Search for the cell housing the specified text and yield its (x, y) center coordinate. 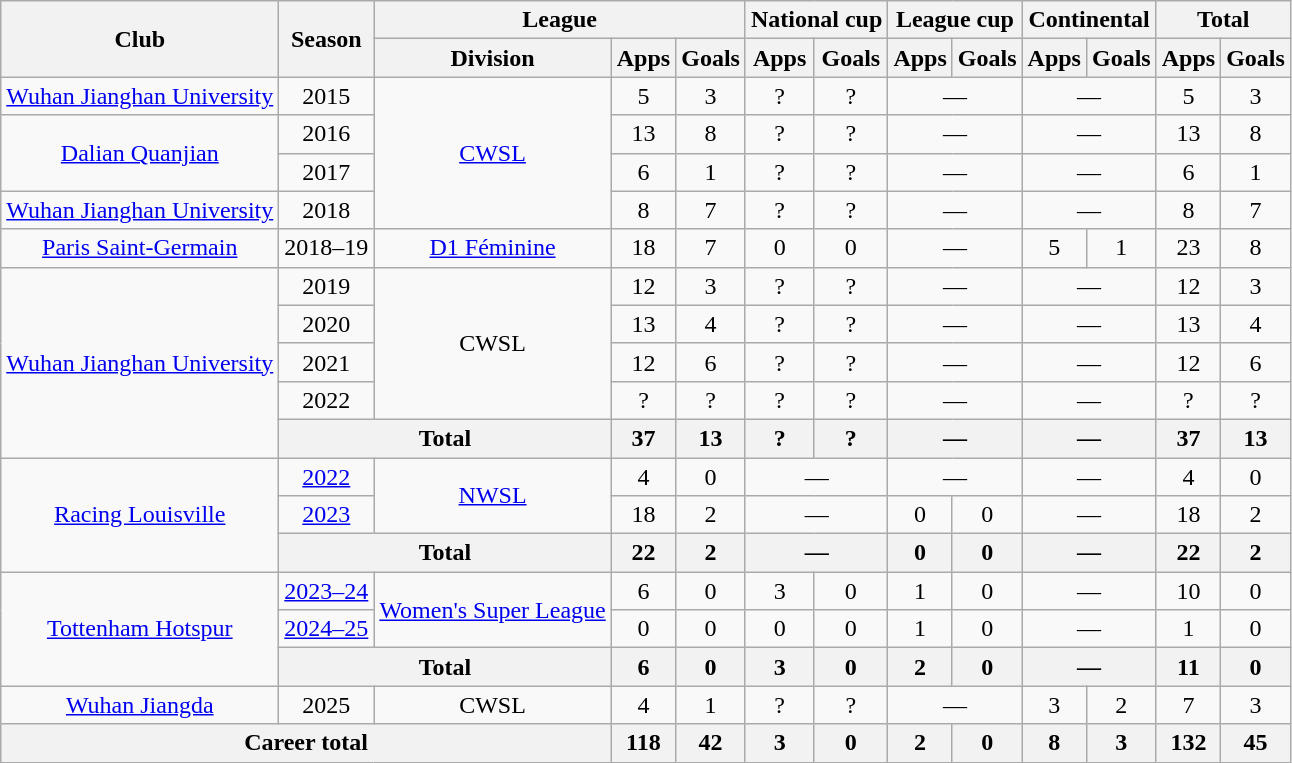
2019 (326, 286)
2021 (326, 362)
National cup (816, 20)
2016 (326, 134)
D1 Féminine (492, 248)
23 (1188, 248)
Career total (306, 743)
2018 (326, 210)
42 (711, 743)
2017 (326, 172)
118 (643, 743)
Women's Super League (492, 610)
2025 (326, 705)
Wuhan Jiangda (140, 705)
2018–19 (326, 248)
2020 (326, 324)
2023 (326, 515)
Dalian Quanjian (140, 153)
Season (326, 39)
132 (1188, 743)
2024–25 (326, 629)
45 (1256, 743)
Continental (1089, 20)
Paris Saint-Germain (140, 248)
2023–24 (326, 591)
11 (1188, 667)
2015 (326, 96)
Club (140, 39)
Racing Louisville (140, 515)
10 (1188, 591)
Tottenham Hotspur (140, 629)
League cup (955, 20)
NWSL (492, 496)
League (560, 20)
Division (492, 58)
